Extract the [x, y] coordinate from the center of the cell holding the provided text.  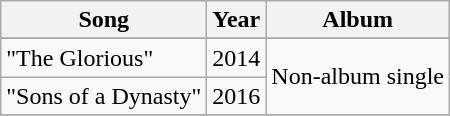
Album [358, 20]
2016 [236, 96]
Year [236, 20]
"The Glorious" [104, 58]
Non-album single [358, 77]
Song [104, 20]
"Sons of a Dynasty" [104, 96]
2014 [236, 58]
